Search for the cell housing the specified text and yield its [x, y] center coordinate. 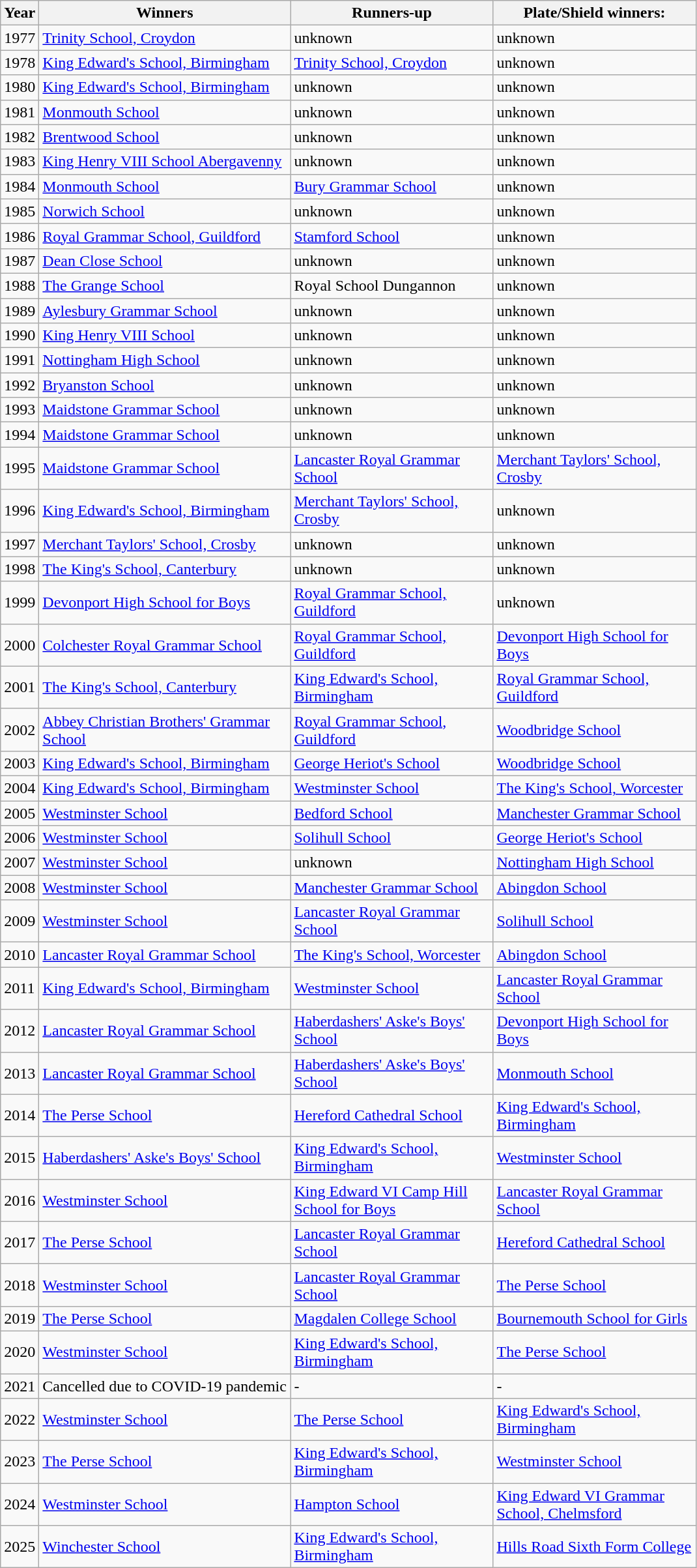
Winners [165, 13]
2007 [20, 863]
Stamford School [392, 236]
1996 [20, 511]
King Henry VIII School [165, 336]
Bournemouth School for Girls [594, 1318]
1987 [20, 261]
Abbey Christian Brothers' Grammar School [165, 730]
2000 [20, 645]
2012 [20, 1031]
1977 [20, 38]
2019 [20, 1318]
1985 [20, 211]
1990 [20, 336]
1983 [20, 162]
Hampton School [392, 1504]
King Edward VI Camp Hill School for Boys [392, 1200]
2006 [20, 838]
1982 [20, 137]
2018 [20, 1285]
1994 [20, 435]
1984 [20, 186]
1988 [20, 285]
Winchester School [165, 1547]
Dean Close School [165, 261]
1991 [20, 360]
The Grange School [165, 285]
1999 [20, 602]
2016 [20, 1200]
1998 [20, 569]
2023 [20, 1462]
1981 [20, 112]
2015 [20, 1157]
Magdalen College School [392, 1318]
King Henry VIII School Abergavenny [165, 162]
Brentwood School [165, 137]
Aylesbury Grammar School [165, 311]
2001 [20, 687]
2021 [20, 1386]
1989 [20, 311]
2008 [20, 888]
1995 [20, 468]
2024 [20, 1504]
Hills Road Sixth Form College [594, 1547]
Plate/Shield winners: [594, 13]
Bedford School [392, 813]
Year [20, 13]
1986 [20, 236]
Norwich School [165, 211]
Royal School Dungannon [392, 285]
1978 [20, 63]
1993 [20, 410]
2017 [20, 1242]
2013 [20, 1073]
2011 [20, 988]
Bury Grammar School [392, 186]
2022 [20, 1419]
2020 [20, 1352]
Bryanston School [165, 385]
2005 [20, 813]
1997 [20, 544]
2004 [20, 788]
1980 [20, 87]
Colchester Royal Grammar School [165, 645]
Cancelled due to COVID-19 pandemic [165, 1386]
1992 [20, 385]
King Edward VI Grammar School, Chelmsford [594, 1504]
Runners-up [392, 13]
2002 [20, 730]
2025 [20, 1547]
2003 [20, 763]
2009 [20, 922]
2014 [20, 1116]
2010 [20, 955]
